Search for the cell housing the specified text and yield its (x, y) center coordinate. 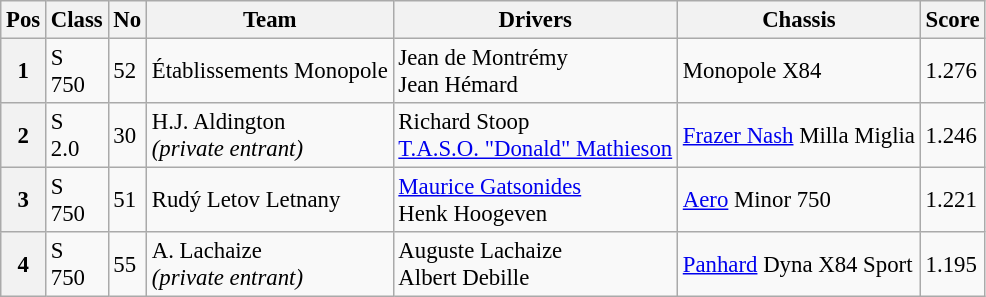
30 (127, 136)
Drivers (535, 20)
Richard Stoop T.A.S.O. "Donald" Mathieson (535, 136)
Aero Minor 750 (798, 200)
Panhard Dyna X84 Sport (798, 264)
Score (952, 20)
S2.0 (78, 136)
52 (127, 72)
4 (24, 264)
1.246 (952, 136)
1.221 (952, 200)
Pos (24, 20)
A. Lachaize(private entrant) (270, 264)
Team (270, 20)
Frazer Nash Milla Miglia (798, 136)
Auguste Lachaize Albert Debille (535, 264)
Monopole X84 (798, 72)
3 (24, 200)
Rudý Letov Letnany (270, 200)
H.J. Aldington(private entrant) (270, 136)
Jean de Montrémy Jean Hémard (535, 72)
Class (78, 20)
Établissements Monopole (270, 72)
Chassis (798, 20)
55 (127, 264)
1 (24, 72)
2 (24, 136)
1.276 (952, 72)
51 (127, 200)
1.195 (952, 264)
No (127, 20)
Maurice Gatsonides Henk Hoogeven (535, 200)
